Provide the (X, Y) coordinate of the cell's center where the given text is located.  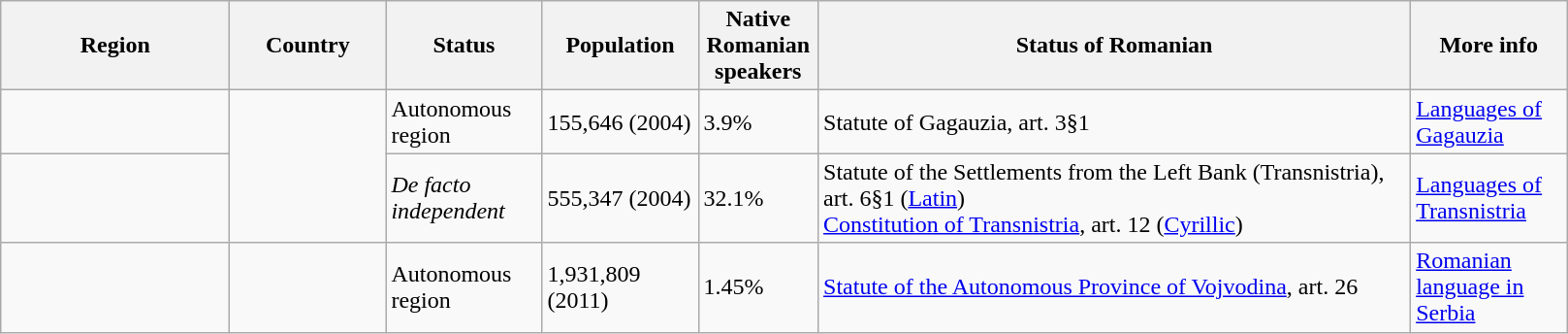
Population (621, 46)
Status (464, 46)
Statute of Gagauzia, art. 3§1 (1115, 122)
1.45% (758, 287)
De facto independent (464, 198)
Statute of the Settlements from the Left Bank (Transnistria), art. 6§1 (Latin) Constitution of Transnistria, art. 12 (Cyrillic) (1115, 198)
Languages of Gagauzia (1489, 122)
Region (115, 46)
555,347 (2004) (621, 198)
More info (1489, 46)
Romanian language in Serbia (1489, 287)
Status of Romanian (1115, 46)
Country (308, 46)
32.1% (758, 198)
155,646 (2004) (621, 122)
Languages of Transnistria (1489, 198)
Statute of the Autonomous Province of Vojvodina, art. 26 (1115, 287)
3.9% (758, 122)
Native Romanian speakers (758, 46)
1,931,809 (2011) (621, 287)
